Identify which cell holds the provided text, then report its [x, y] central coordinate. 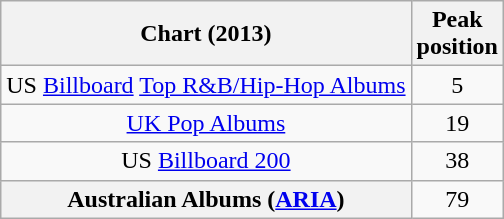
79 [457, 199]
US Billboard 200 [206, 161]
5 [457, 85]
38 [457, 161]
Australian Albums (ARIA) [206, 199]
UK Pop Albums [206, 123]
Peakposition [457, 34]
Chart (2013) [206, 34]
US Billboard Top R&B/Hip-Hop Albums [206, 85]
19 [457, 123]
